Search for the cell housing the specified text and yield its [X, Y] center coordinate. 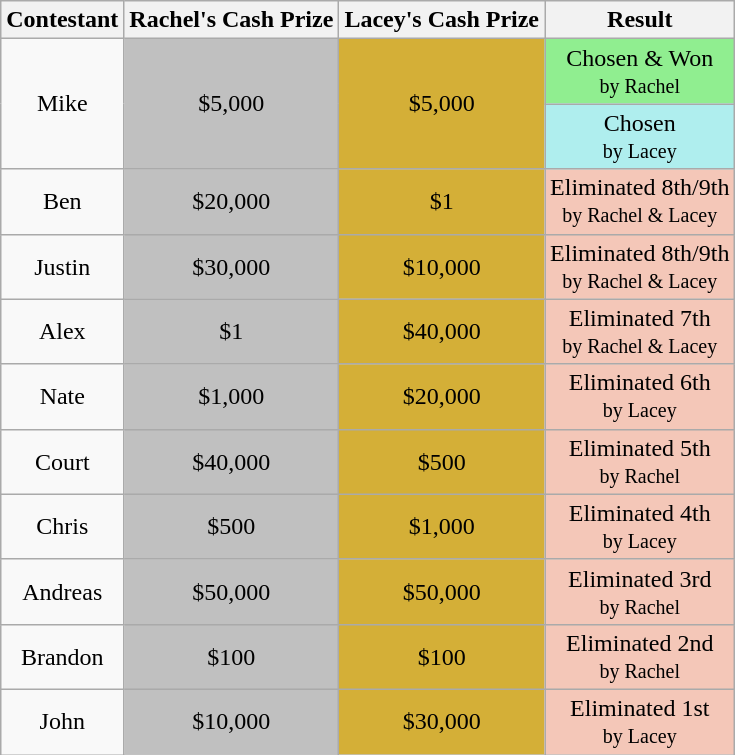
Eliminated 3rd by Rachel [640, 592]
Ben [62, 202]
John [62, 722]
Chosen by Lacey [640, 136]
Eliminated 7th by Rachel & Lacey [640, 332]
Lacey's Cash Prize [442, 20]
Nate [62, 396]
Brandon [62, 656]
Andreas [62, 592]
Result [640, 20]
Court [62, 462]
Eliminated 6th by Lacey [640, 396]
Mike [62, 104]
Eliminated 2nd by Rachel [640, 656]
Eliminated 5th by Rachel [640, 462]
Alex [62, 332]
Contestant [62, 20]
Chris [62, 526]
Chosen & Wonby Rachel [640, 72]
Eliminated 1st by Lacey [640, 722]
Rachel's Cash Prize [232, 20]
Justin [62, 266]
Eliminated 4th by Lacey [640, 526]
